From the cell containing the given text, extract its center point as (X, Y) coordinate. 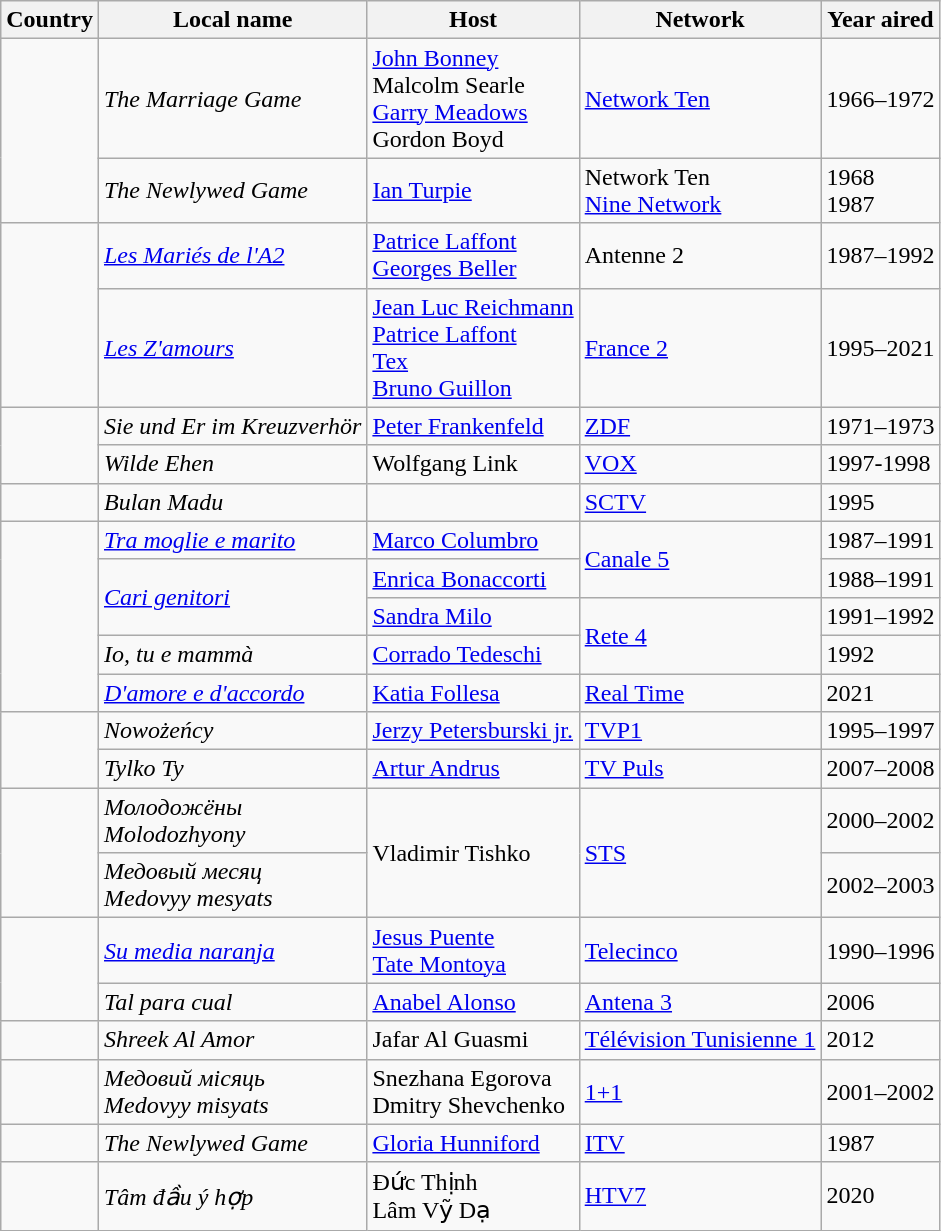
Wilde Ehen (232, 464)
Sie und Er im Kreuzverhör (232, 426)
Real Time (700, 693)
Медовый месяцMedovyy mesyats (232, 886)
France 2 (700, 348)
Anabel Alonso (473, 1002)
Sandra Milo (473, 616)
Медовий місяцьMedovyy misyats (232, 1092)
1997-1998 (880, 464)
19681987 (880, 190)
HTV7 (700, 1196)
Đức ThịnhLâm Vỹ Dạ (473, 1196)
Les Z'amours (232, 348)
The Marriage Game (232, 98)
John BonneyMalcolm SearleGarry MeadowsGordon Boyd (473, 98)
Jesus PuenteTate Montoya (473, 950)
2002–2003 (880, 886)
1987–1991 (880, 540)
1988–1991 (880, 578)
Nowożeńcy (232, 731)
D'amore e d'accordo (232, 693)
2000–2002 (880, 820)
Network (700, 20)
Su media naranja (232, 950)
1971–1973 (880, 426)
1995–1997 (880, 731)
1+1 (700, 1092)
Tylko Ty (232, 769)
SCTV (700, 502)
Telecinco (700, 950)
Artur Andrus (473, 769)
2021 (880, 693)
Jean Luc ReichmannPatrice LaffontTexBruno Guillon (473, 348)
Corrado Tedeschi (473, 654)
1991–1992 (880, 616)
Jafar Al Guasmi (473, 1040)
Cari genitori (232, 597)
1995 (880, 502)
1987–1992 (880, 256)
Les Mariés de l'A2 (232, 256)
МолодожёныMolodozhyony (232, 820)
2007–2008 (880, 769)
1990–1996 (880, 950)
VOX (700, 464)
Tal para cual (232, 1002)
Tra moglie e marito (232, 540)
Gloria Hunniford (473, 1143)
Ian Turpie (473, 190)
Rete 4 (700, 635)
Peter Frankenfeld (473, 426)
1995–2021 (880, 348)
Patrice LaffontGeorges Beller (473, 256)
2006 (880, 1002)
Bulan Madu (232, 502)
Snezhana EgorovaDmitry Shevchenko (473, 1092)
Télévision Tunisienne 1 (700, 1040)
Canale 5 (700, 559)
Network Ten (700, 98)
Network TenNine Network (700, 190)
Antena 3 (700, 1002)
2020 (880, 1196)
ITV (700, 1143)
ZDF (700, 426)
2012 (880, 1040)
1966–1972 (880, 98)
Shreek Al Amor (232, 1040)
2001–2002 (880, 1092)
Marco Columbro (473, 540)
Antenne 2 (700, 256)
1987 (880, 1143)
Vladimir Tishko (473, 853)
Wolfgang Link (473, 464)
Tâm đầu ý hợp (232, 1196)
Local name (232, 20)
STS (700, 853)
Katia Follesa (473, 693)
Host (473, 20)
Enrica Bonaccorti (473, 578)
1992 (880, 654)
Country (50, 20)
Io, tu e mammà (232, 654)
Year aired (880, 20)
Jerzy Petersburski jr. (473, 731)
TV Puls (700, 769)
TVP1 (700, 731)
